From the cell containing the given text, extract its center point as [x, y] coordinate. 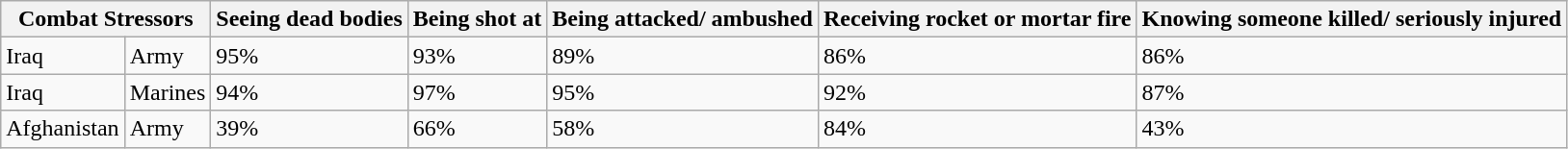
39% [309, 129]
58% [683, 129]
94% [309, 92]
Being shot at [477, 19]
Seeing dead bodies [309, 19]
66% [477, 129]
Marines [168, 92]
93% [477, 56]
Being attacked/ ambushed [683, 19]
Combat Stressors [106, 19]
87% [1352, 92]
97% [477, 92]
84% [977, 129]
92% [977, 92]
Knowing someone killed/ seriously injured [1352, 19]
Receiving rocket or mortar fire [977, 19]
89% [683, 56]
43% [1352, 129]
Afghanistan [63, 129]
